Scan for the cell matching the given text and deliver its (X, Y) coordinate at center. 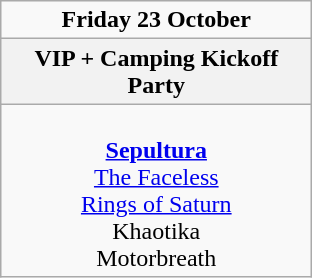
Sepultura The Faceless Rings of Saturn Khaotika Motorbreath (156, 190)
Friday 23 October (156, 20)
VIP + Camping Kickoff Party (156, 72)
